For the text-containing cell, return its midpoint in [X, Y] coordinate format. 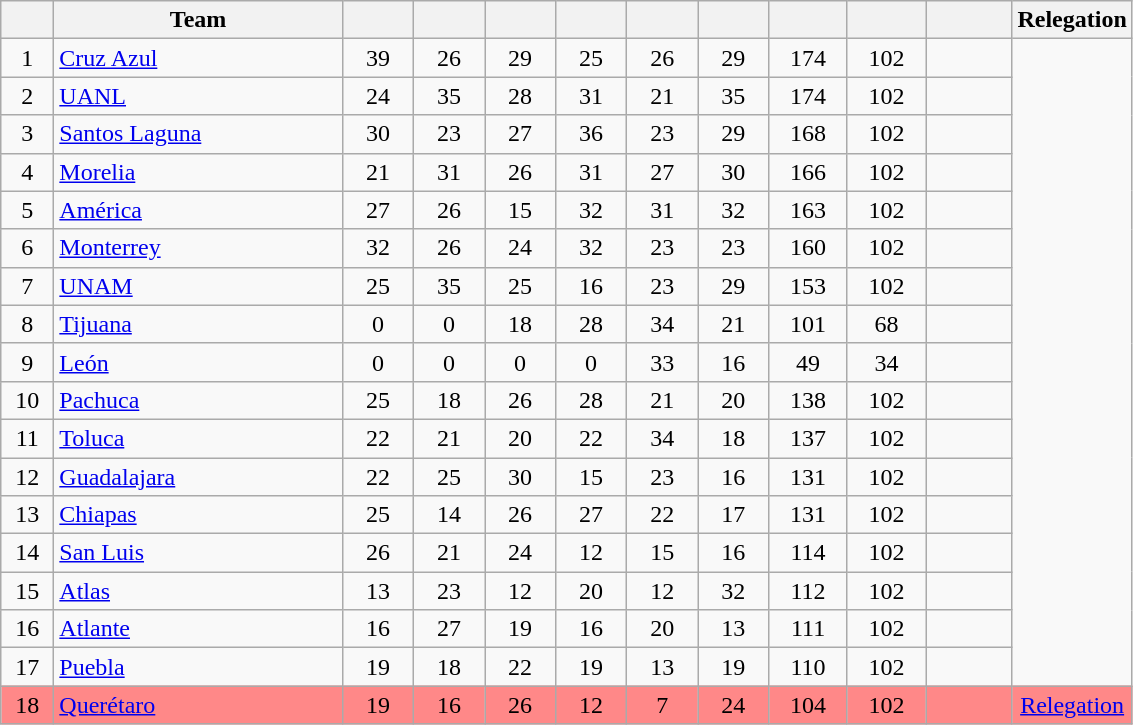
Atlante [198, 629]
León [198, 362]
68 [886, 324]
11 [28, 438]
3 [28, 134]
Pachuca [198, 400]
163 [808, 210]
36 [592, 134]
Santos Laguna [198, 134]
33 [662, 362]
2 [28, 96]
104 [808, 705]
112 [808, 591]
8 [28, 324]
6 [28, 248]
114 [808, 553]
América [198, 210]
166 [808, 172]
111 [808, 629]
UANL [198, 96]
Chiapas [198, 515]
UNAM [198, 286]
Morelia [198, 172]
Monterrey [198, 248]
137 [808, 438]
9 [28, 362]
39 [378, 58]
110 [808, 667]
49 [808, 362]
Cruz Azul [198, 58]
4 [28, 172]
Toluca [198, 438]
San Luis [198, 553]
Atlas [198, 591]
Puebla [198, 667]
168 [808, 134]
Team [198, 20]
138 [808, 400]
10 [28, 400]
Guadalajara [198, 477]
153 [808, 286]
1 [28, 58]
5 [28, 210]
Querétaro [198, 705]
160 [808, 248]
101 [808, 324]
Tijuana [198, 324]
